Locate the cell with the specified text and output its [x, y] center coordinate. 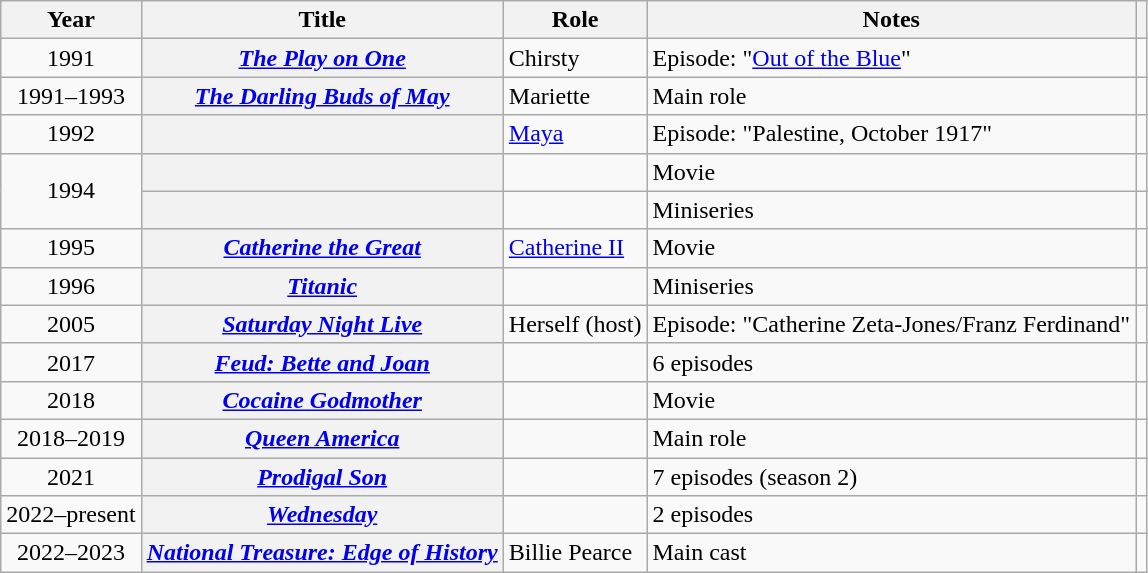
2022–2023 [71, 553]
Episode: "Out of the Blue" [892, 58]
Chirsty [575, 58]
Wednesday [322, 515]
Feud: Bette and Joan [322, 362]
1994 [71, 191]
Title [322, 20]
2018–2019 [71, 438]
1995 [71, 248]
Billie Pearce [575, 553]
1992 [71, 134]
Episode: "Catherine Zeta-Jones/Franz Ferdinand" [892, 324]
Mariette [575, 96]
2005 [71, 324]
Notes [892, 20]
Catherine II [575, 248]
2017 [71, 362]
2 episodes [892, 515]
2021 [71, 477]
Year [71, 20]
Saturday Night Live [322, 324]
Role [575, 20]
1991–1993 [71, 96]
Prodigal Son [322, 477]
Catherine the Great [322, 248]
The Play on One [322, 58]
National Treasure: Edge of History [322, 553]
Titanic [322, 286]
6 episodes [892, 362]
Maya [575, 134]
Episode: "Palestine, October 1917" [892, 134]
Herself (host) [575, 324]
Queen America [322, 438]
The Darling Buds of May [322, 96]
Cocaine Godmother [322, 400]
7 episodes (season 2) [892, 477]
Main cast [892, 553]
1991 [71, 58]
1996 [71, 286]
2022–present [71, 515]
2018 [71, 400]
